Scan for the cell matching the given text and deliver its (x, y) coordinate at center. 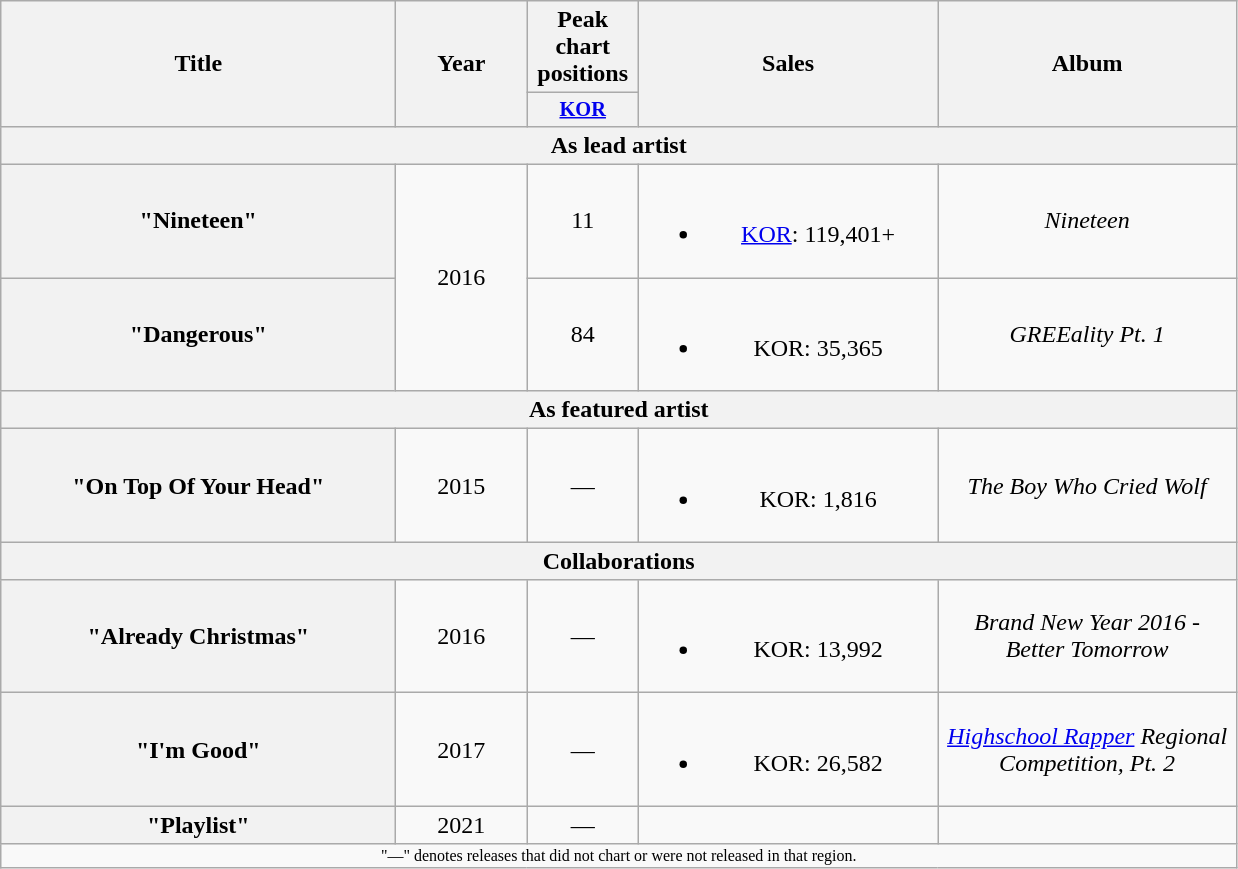
As featured artist (619, 410)
"On Top Of Your Head" (198, 486)
"—" denotes releases that did not chart or were not released in that region. (619, 856)
KOR: 119,401+ (788, 222)
Highschool Rapper Regional Competition, Pt. 2 (1088, 750)
"Dangerous" (198, 334)
Peak chartpositions (583, 47)
KOR: 13,992 (788, 636)
KOR: 35,365 (788, 334)
11 (583, 222)
KOR: 1,816 (788, 486)
2015 (462, 486)
Collaborations (619, 561)
The Boy Who Cried Wolf (1088, 486)
Brand New Year 2016 - Better Tomorrow (1088, 636)
"Playlist" (198, 825)
"Nineteen" (198, 222)
KOR (583, 110)
"I'm Good" (198, 750)
"Already Christmas" (198, 636)
2021 (462, 825)
Title (198, 64)
Album (1088, 64)
Year (462, 64)
Sales (788, 64)
KOR: 26,582 (788, 750)
2017 (462, 750)
GREEality Pt. 1 (1088, 334)
84 (583, 334)
Nineteen (1088, 222)
As lead artist (619, 145)
